Capture the cell that displays the provided text and extract its [x, y] central coordinate. 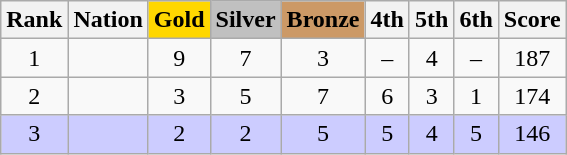
174 [532, 96]
Rank [34, 20]
5th [431, 20]
4th [387, 20]
Gold [179, 20]
187 [532, 58]
Nation [108, 20]
9 [179, 58]
6th [476, 20]
Silver [246, 20]
Score [532, 20]
Bronze [323, 20]
6 [387, 96]
146 [532, 134]
